Extract the (X, Y) coordinate from the center of the cell holding the provided text.  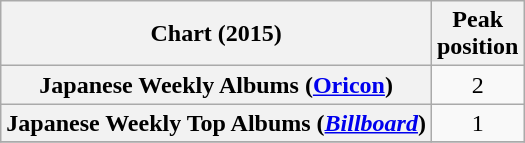
Peakposition (477, 34)
Chart (2015) (216, 34)
Japanese Weekly Top Albums (Billboard) (216, 123)
Japanese Weekly Albums (Oricon) (216, 85)
1 (477, 123)
2 (477, 85)
